Return the (x, y) coordinate for the center point of the cell that contains the specified text.  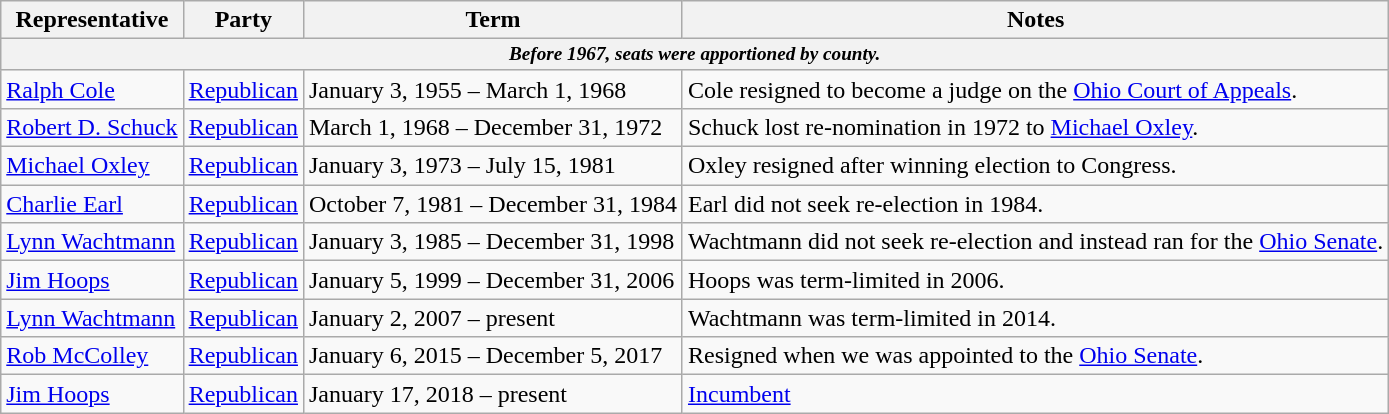
Incumbent (1035, 394)
Schuck lost re-nomination in 1972 to Michael Oxley. (1035, 128)
Before 1967, seats were apportioned by county. (695, 55)
Robert D. Schuck (92, 128)
Term (492, 20)
Charlie Earl (92, 204)
Party (243, 20)
January 5, 1999 – December 31, 2006 (492, 280)
Wachtmann did not seek re-election and instead ran for the Ohio Senate. (1035, 242)
Oxley resigned after winning election to Congress. (1035, 166)
Wachtmann was term-limited in 2014. (1035, 318)
January 3, 1973 – July 15, 1981 (492, 166)
January 17, 2018 – present (492, 394)
January 2, 2007 – present (492, 318)
Notes (1035, 20)
Hoops was term-limited in 2006. (1035, 280)
Michael Oxley (92, 166)
October 7, 1981 – December 31, 1984 (492, 204)
Representative (92, 20)
Rob McColley (92, 356)
January 3, 1955 – March 1, 1968 (492, 89)
January 3, 1985 – December 31, 1998 (492, 242)
March 1, 1968 – December 31, 1972 (492, 128)
Earl did not seek re-election in 1984. (1035, 204)
January 6, 2015 – December 5, 2017 (492, 356)
Ralph Cole (92, 89)
Resigned when we was appointed to the Ohio Senate. (1035, 356)
Cole resigned to become a judge on the Ohio Court of Appeals. (1035, 89)
